Detect which cell encompasses the target text, then output its (X, Y) center coordinate. 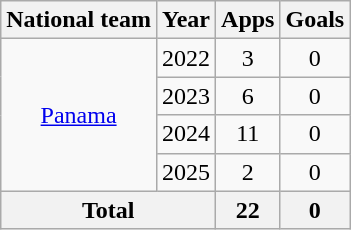
11 (248, 134)
2025 (186, 172)
Year (186, 20)
22 (248, 210)
Panama (79, 115)
Goals (315, 20)
3 (248, 58)
National team (79, 20)
2 (248, 172)
2024 (186, 134)
Apps (248, 20)
Total (108, 210)
2023 (186, 96)
6 (248, 96)
2022 (186, 58)
